Pinpoint the cell where the given text exists, returning its (X, Y) midpoint coordinate. 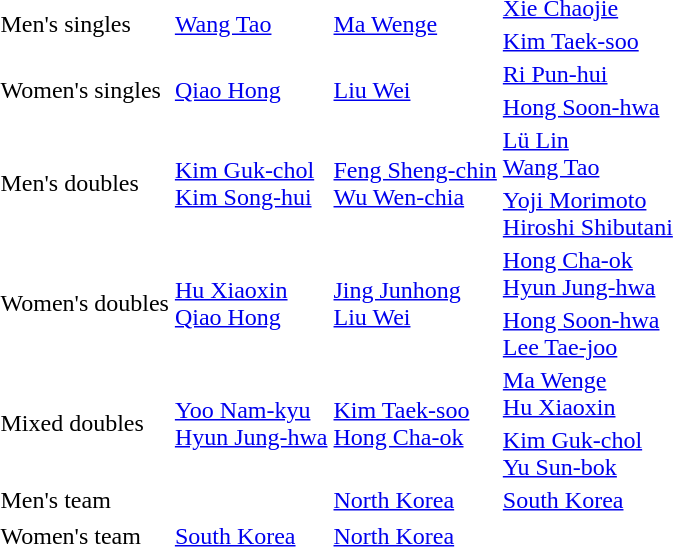
Hu Xiaoxin Qiao Hong (251, 304)
Jing Junhong Liu Wei (415, 304)
Liu Wei (415, 90)
North Korea (415, 500)
Kim Guk-chol Kim Song-hui (251, 184)
Qiao Hong (251, 90)
Kim Taek-soo Hong Cha-ok (415, 424)
Feng Sheng-chin Wu Wen-chia (415, 184)
Yoo Nam-kyu Hyun Jung-hwa (251, 424)
